Pinpoint the cell where the given text exists, returning its (X, Y) midpoint coordinate. 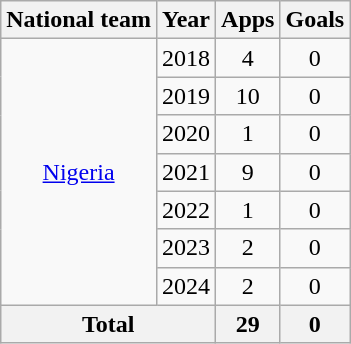
9 (248, 172)
2018 (186, 58)
10 (248, 96)
2019 (186, 96)
2020 (186, 134)
Apps (248, 20)
2023 (186, 248)
Nigeria (79, 172)
Total (108, 324)
29 (248, 324)
4 (248, 58)
2024 (186, 286)
2022 (186, 210)
2021 (186, 172)
National team (79, 20)
Year (186, 20)
Goals (315, 20)
